Capture the cell that displays the provided text and extract its (X, Y) central coordinate. 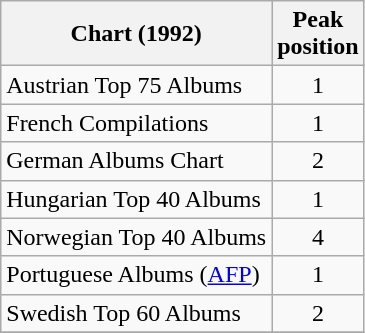
Austrian Top 75 Albums (136, 85)
German Albums Chart (136, 161)
Chart (1992) (136, 34)
French Compilations (136, 123)
Hungarian Top 40 Albums (136, 199)
Swedish Top 60 Albums (136, 313)
4 (318, 237)
Peakposition (318, 34)
Portuguese Albums (AFP) (136, 275)
Norwegian Top 40 Albums (136, 237)
